Provide the [X, Y] coordinate of the cell's center where the given text is located.  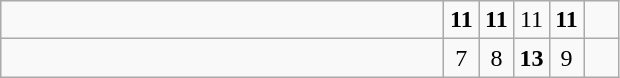
7 [462, 58]
9 [566, 58]
13 [532, 58]
8 [496, 58]
